Output the [X, Y] coordinate of the center of the cell containing the given text.  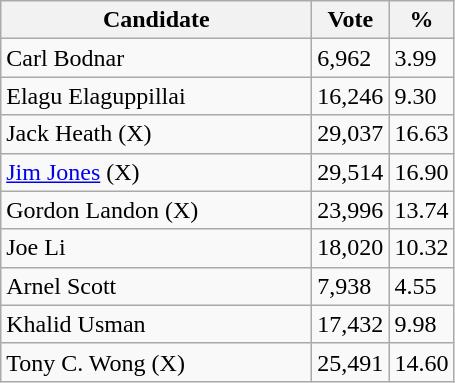
29,514 [350, 172]
Jim Jones (X) [156, 172]
Jack Heath (X) [156, 134]
29,037 [350, 134]
Tony C. Wong (X) [156, 362]
Gordon Landon (X) [156, 210]
18,020 [350, 248]
16.90 [422, 172]
Khalid Usman [156, 324]
16,246 [350, 96]
23,996 [350, 210]
13.74 [422, 210]
17,432 [350, 324]
3.99 [422, 58]
% [422, 20]
14.60 [422, 362]
Carl Bodnar [156, 58]
4.55 [422, 286]
7,938 [350, 286]
Vote [350, 20]
9.30 [422, 96]
Elagu Elaguppillai [156, 96]
Candidate [156, 20]
6,962 [350, 58]
9.98 [422, 324]
Joe Li [156, 248]
25,491 [350, 362]
16.63 [422, 134]
Arnel Scott [156, 286]
10.32 [422, 248]
